Extract the [X, Y] coordinate from the center of the cell holding the provided text.  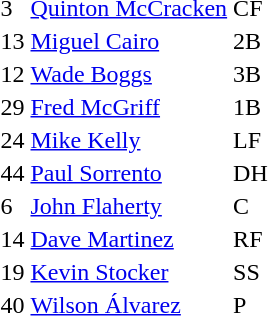
Wade Boggs [129, 74]
Fred McGriff [129, 107]
Miguel Cairo [129, 41]
Kevin Stocker [129, 272]
John Flaherty [129, 206]
Mike Kelly [129, 140]
Paul Sorrento [129, 173]
Dave Martinez [129, 239]
